Detect which cell encompasses the target text, then output its (x, y) center coordinate. 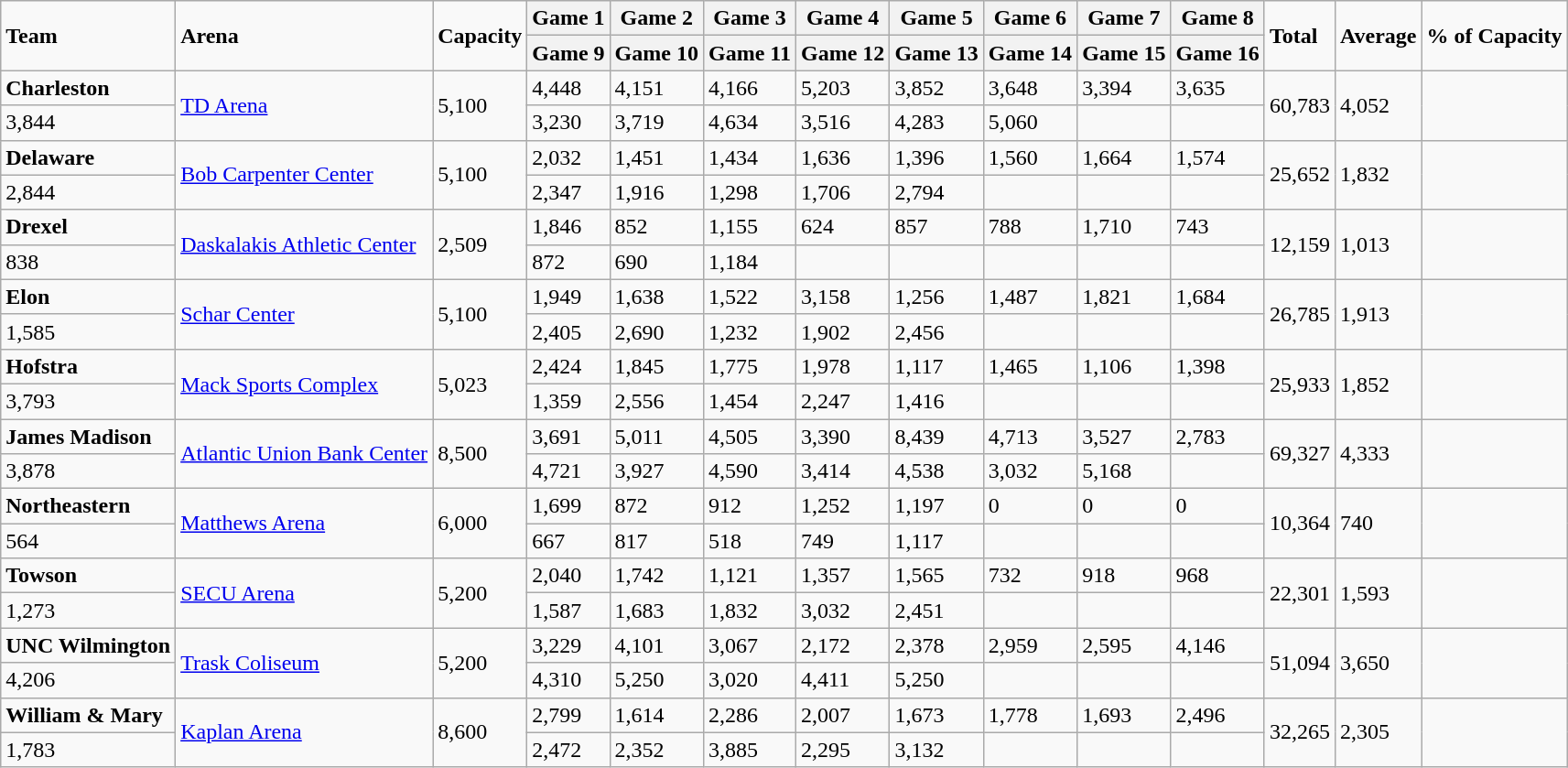
1,434 (749, 157)
Towson (88, 576)
Game 10 (656, 53)
3,414 (843, 471)
1,587 (568, 611)
Game 15 (1124, 53)
4,052 (1379, 105)
26,785 (1300, 314)
10,364 (1300, 524)
1,396 (936, 157)
1,821 (1124, 297)
UNC Wilmington (88, 645)
2,783 (1217, 437)
1,359 (568, 401)
Elon (88, 297)
1,106 (1124, 366)
1,775 (749, 366)
Game 7 (1124, 18)
1,710 (1124, 227)
4,333 (1379, 454)
Game 5 (936, 18)
22,301 (1300, 593)
Trask Coliseum (304, 663)
Northeastern (88, 506)
1,184 (749, 262)
518 (749, 541)
3,691 (568, 437)
3,650 (1379, 663)
690 (656, 262)
3,229 (568, 645)
Matthews Arena (304, 524)
4,283 (936, 123)
1,155 (749, 227)
3,158 (843, 297)
1,013 (1379, 244)
1,487 (1030, 297)
2,352 (656, 750)
2,040 (568, 576)
1,699 (568, 506)
1,560 (1030, 157)
4,206 (88, 680)
1,846 (568, 227)
1,916 (656, 192)
1,398 (1217, 366)
1,902 (843, 331)
1,585 (88, 331)
5,023 (480, 384)
TD Arena (304, 105)
3,719 (656, 123)
852 (656, 227)
Delaware (88, 157)
3,648 (1030, 88)
Game 11 (749, 53)
740 (1379, 524)
32,265 (1300, 732)
3,394 (1124, 88)
2,424 (568, 366)
4,590 (749, 471)
2,472 (568, 750)
5,011 (656, 437)
51,094 (1300, 663)
749 (843, 541)
732 (1030, 576)
Total (1300, 36)
2,032 (568, 157)
857 (936, 227)
1,256 (936, 297)
1,783 (88, 750)
Charleston (88, 88)
1,683 (656, 611)
1,913 (1379, 314)
817 (656, 541)
Game 9 (568, 53)
8,600 (480, 732)
5,060 (1030, 123)
968 (1217, 576)
1,451 (656, 157)
3,390 (843, 437)
564 (88, 541)
3,844 (88, 123)
Arena (304, 36)
1,742 (656, 576)
Team (88, 36)
4,721 (568, 471)
3,878 (88, 471)
Bob Carpenter Center (304, 175)
Atlantic Union Bank Center (304, 454)
2,247 (843, 401)
3,132 (936, 750)
1,522 (749, 297)
1,706 (843, 192)
667 (568, 541)
3,852 (936, 88)
% of Capacity (1494, 36)
4,538 (936, 471)
1,664 (1124, 157)
Game 8 (1217, 18)
2,172 (843, 645)
1,852 (1379, 384)
3,527 (1124, 437)
2,690 (656, 331)
Daskalakis Athletic Center (304, 244)
Game 1 (568, 18)
3,516 (843, 123)
2,007 (843, 715)
4,166 (749, 88)
3,067 (749, 645)
1,978 (843, 366)
6,000 (480, 524)
4,146 (1217, 645)
Game 4 (843, 18)
2,959 (1030, 645)
1,121 (749, 576)
912 (749, 506)
Game 14 (1030, 53)
3,793 (88, 401)
4,713 (1030, 437)
4,411 (843, 680)
Hofstra (88, 366)
1,273 (88, 611)
1,614 (656, 715)
Game 6 (1030, 18)
1,684 (1217, 297)
12,159 (1300, 244)
Drexel (88, 227)
1,845 (656, 366)
25,933 (1300, 384)
2,794 (936, 192)
William & Mary (88, 715)
2,556 (656, 401)
788 (1030, 227)
Game 12 (843, 53)
2,509 (480, 244)
Game 2 (656, 18)
Mack Sports Complex (304, 384)
Kaplan Arena (304, 732)
2,451 (936, 611)
918 (1124, 576)
5,168 (1124, 471)
1,252 (843, 506)
Game 16 (1217, 53)
3,885 (749, 750)
1,636 (843, 157)
2,799 (568, 715)
3,230 (568, 123)
2,456 (936, 331)
2,595 (1124, 645)
2,347 (568, 192)
3,020 (749, 680)
1,593 (1379, 593)
4,101 (656, 645)
James Madison (88, 437)
Game 3 (749, 18)
8,500 (480, 454)
1,693 (1124, 715)
624 (843, 227)
4,634 (749, 123)
4,505 (749, 437)
2,496 (1217, 715)
Game 13 (936, 53)
3,635 (1217, 88)
1,638 (656, 297)
1,454 (749, 401)
69,327 (1300, 454)
8,439 (936, 437)
60,783 (1300, 105)
SECU Arena (304, 593)
3,927 (656, 471)
5,203 (843, 88)
2,405 (568, 331)
1,357 (843, 576)
1,298 (749, 192)
1,416 (936, 401)
1,197 (936, 506)
2,378 (936, 645)
2,286 (749, 715)
2,295 (843, 750)
1,565 (936, 576)
Capacity (480, 36)
2,305 (1379, 732)
1,465 (1030, 366)
4,448 (568, 88)
25,652 (1300, 175)
1,778 (1030, 715)
1,673 (936, 715)
838 (88, 262)
2,844 (88, 192)
1,574 (1217, 157)
4,310 (568, 680)
1,949 (568, 297)
Average (1379, 36)
4,151 (656, 88)
Schar Center (304, 314)
743 (1217, 227)
1,232 (749, 331)
